Determine the [X, Y] coordinate at the center of the cell enclosing the given text.  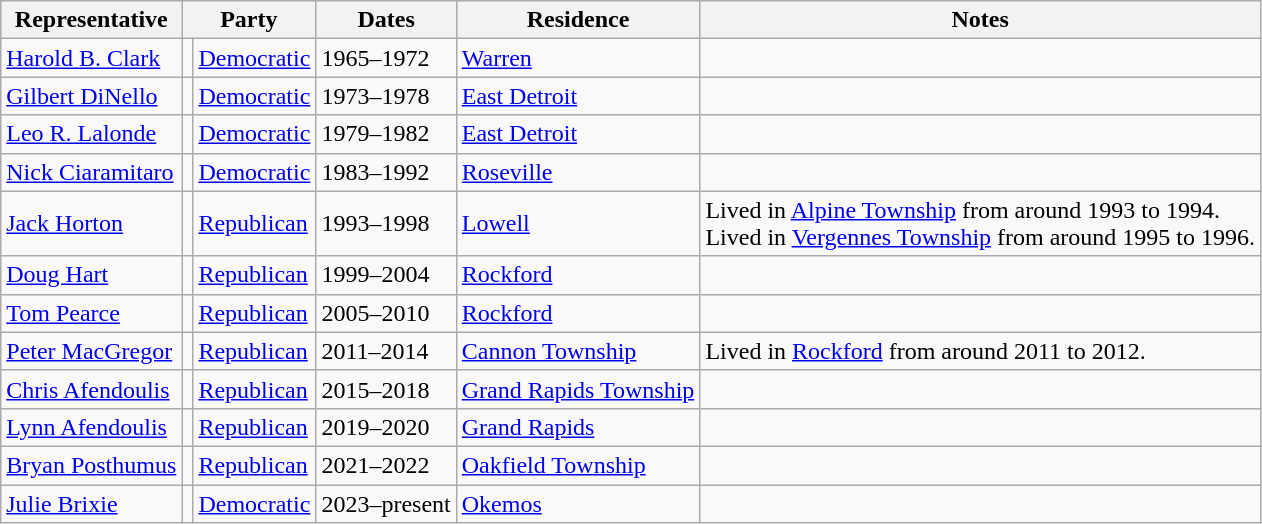
Oakfield Township [578, 465]
2011–2014 [386, 351]
Leo R. Lalonde [92, 134]
Representative [92, 20]
Grand Rapids [578, 427]
Warren [578, 58]
Chris Afendoulis [92, 389]
2019–2020 [386, 427]
1993–1998 [386, 224]
1973–1978 [386, 96]
Okemos [578, 503]
Lived in Rockford from around 2011 to 2012. [980, 351]
Bryan Posthumus [92, 465]
Gilbert DiNello [92, 96]
Party [249, 20]
Jack Horton [92, 224]
2023–present [386, 503]
1979–1982 [386, 134]
Doug Hart [92, 275]
Peter MacGregor [92, 351]
Tom Pearce [92, 313]
Julie Brixie [92, 503]
1983–1992 [386, 172]
Cannon Township [578, 351]
2005–2010 [386, 313]
Roseville [578, 172]
2021–2022 [386, 465]
Nick Ciaramitaro [92, 172]
2015–2018 [386, 389]
Dates [386, 20]
Harold B. Clark [92, 58]
1999–2004 [386, 275]
Lynn Afendoulis [92, 427]
Lowell [578, 224]
Grand Rapids Township [578, 389]
Lived in Alpine Township from around 1993 to 1994.Lived in Vergennes Township from around 1995 to 1996. [980, 224]
1965–1972 [386, 58]
Notes [980, 20]
Residence [578, 20]
